Return [x, y] of the center of cell containing provided text 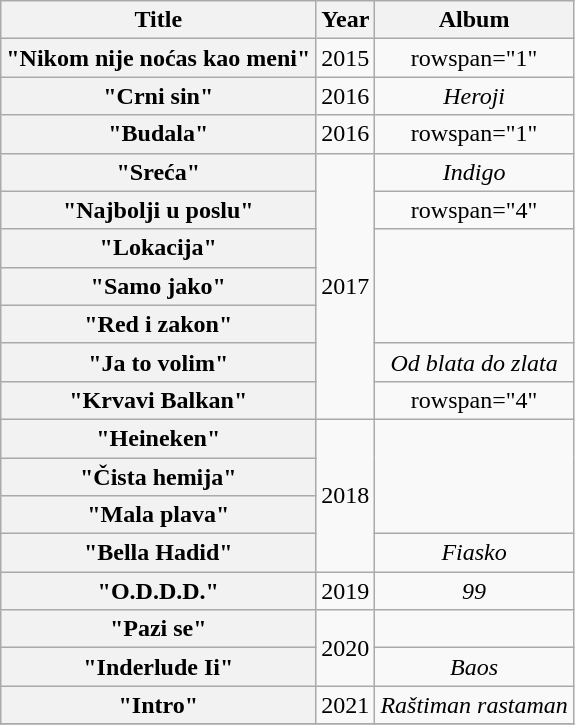
Title [158, 20]
2018 [346, 495]
Year [346, 20]
"Krvavi Balkan" [158, 400]
"Budala" [158, 134]
"O.D.D.D." [158, 591]
"Samo jako" [158, 286]
"Ja to volim" [158, 362]
Od blata do zlata [474, 362]
Baos [474, 667]
"Bella Hadid" [158, 553]
"Lokacija" [158, 248]
Raštiman rastaman [474, 705]
Indigo [474, 172]
"Crni sin" [158, 96]
2021 [346, 705]
Album [474, 20]
"Intro" [158, 705]
"Heineken" [158, 438]
"Najbolji u poslu" [158, 210]
2017 [346, 286]
"Inderlude Ii" [158, 667]
"Mala plava" [158, 515]
"Nikom nije noćas kao meni" [158, 58]
2015 [346, 58]
Heroji [474, 96]
2020 [346, 648]
2019 [346, 591]
"Čista hemija" [158, 477]
"Sreća" [158, 172]
"Red i zakon" [158, 324]
Fiasko [474, 553]
99 [474, 591]
"Pazi se" [158, 629]
